Return the (X, Y) coordinate for the center point of the cell that contains the specified text.  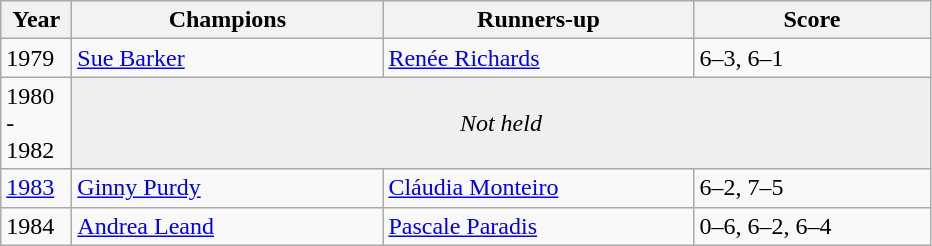
Andrea Leand (228, 226)
Sue Barker (228, 58)
1984 (36, 226)
Pascale Paradis (538, 226)
Ginny Purdy (228, 188)
6–3, 6–1 (812, 58)
1979 (36, 58)
Renée Richards (538, 58)
Cláudia Monteiro (538, 188)
0–6, 6–2, 6–4 (812, 226)
Year (36, 20)
1980-1982 (36, 123)
Runners-up (538, 20)
Score (812, 20)
Not held (501, 123)
1983 (36, 188)
Champions (228, 20)
6–2, 7–5 (812, 188)
